Identify which cell holds the provided text, then report its [x, y] central coordinate. 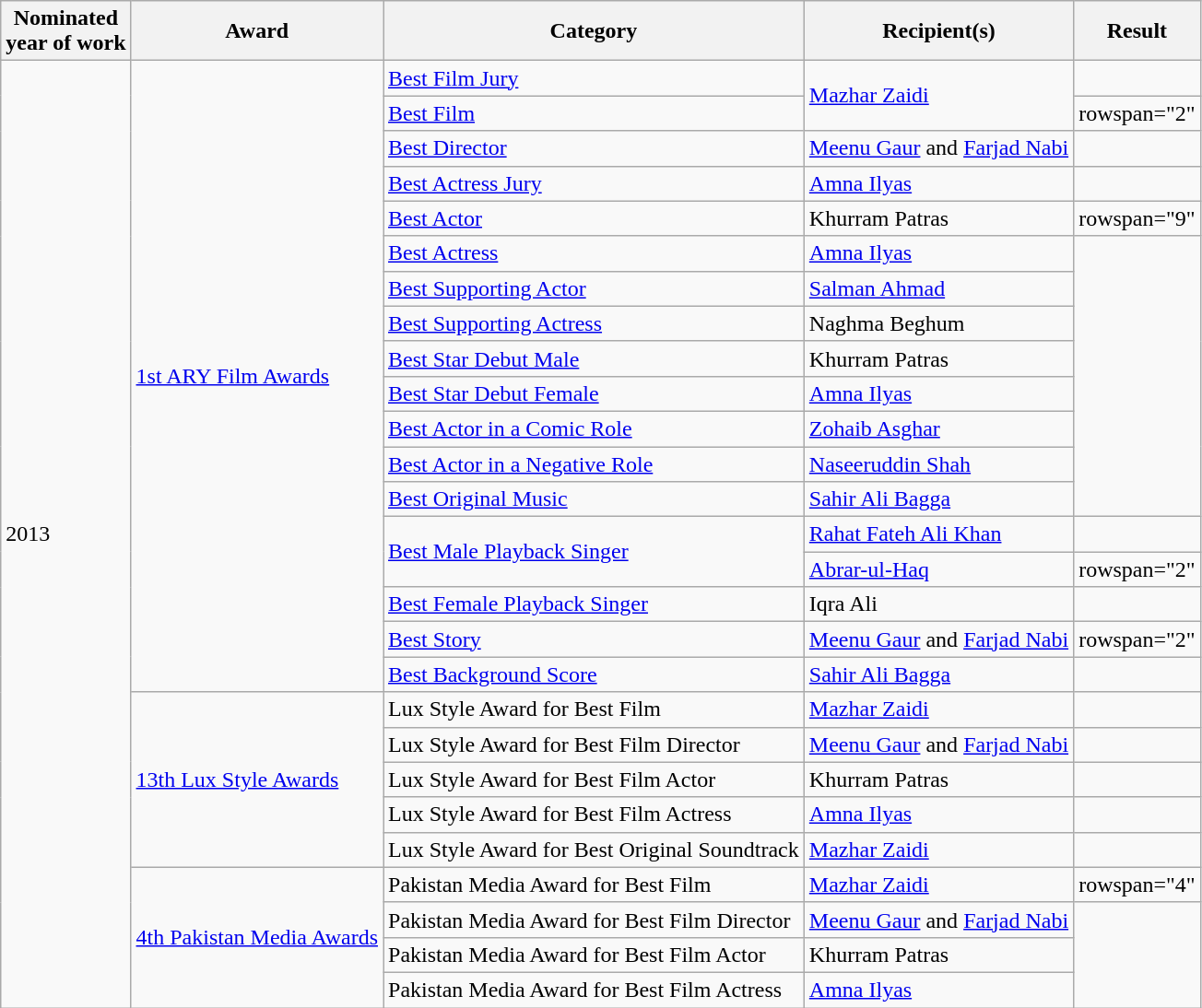
Pakistan Media Award for Best Film Actress [594, 990]
Best Supporting Actress [594, 323]
Best Star Debut Female [594, 393]
Lux Style Award for Best Original Soundtrack [594, 850]
Best Film [594, 113]
Best Director [594, 148]
Best Star Debut Male [594, 358]
Naseeruddin Shah [938, 463]
Best Supporting Actor [594, 288]
Best Actress Jury [594, 183]
Best Actor in a Negative Role [594, 463]
Naghma Beghum [938, 323]
Best Female Playback Singer [594, 604]
4th Pakistan Media Awards [256, 937]
Result [1137, 31]
Category [594, 31]
Zohaib Asghar [938, 428]
Award [256, 31]
Lux Style Award for Best Film Actor [594, 779]
Best Original Music [594, 499]
Best Film Jury [594, 78]
Pakistan Media Award for Best Film [594, 885]
Best Actress [594, 253]
2013 [66, 534]
Iqra Ali [938, 604]
Best Background Score [594, 674]
Pakistan Media Award for Best Film Actor [594, 955]
Salman Ahmad [938, 288]
Lux Style Award for Best Film Actress [594, 815]
rowspan="4" [1137, 885]
Nominated year of work [66, 31]
Best Actor [594, 218]
Pakistan Media Award for Best Film Director [594, 920]
Best Male Playback Singer [594, 552]
Lux Style Award for Best Film Director [594, 744]
Best Actor in a Comic Role [594, 428]
Recipient(s) [938, 31]
Abrar-ul-Haq [938, 569]
13th Lux Style Awards [256, 779]
1st ARY Film Awards [256, 376]
Lux Style Award for Best Film [594, 709]
rowspan="9" [1137, 218]
Rahat Fateh Ali Khan [938, 534]
Best Story [594, 639]
